Output the [x, y] coordinate of the center of the cell containing the given text.  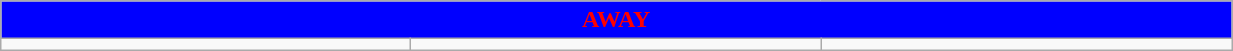
AWAY [616, 20]
